Determine the [x, y] coordinate at the center of the cell enclosing the given text.  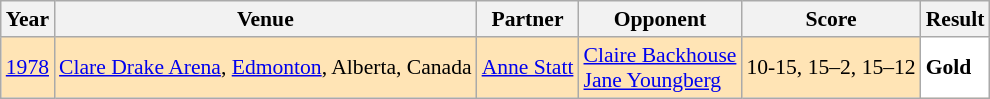
Venue [266, 19]
Gold [956, 68]
Claire Backhouse Jane Youngberg [660, 68]
Clare Drake Arena, Edmonton, Alberta, Canada [266, 68]
10-15, 15–2, 15–12 [830, 68]
Year [28, 19]
Score [830, 19]
1978 [28, 68]
Opponent [660, 19]
Partner [528, 19]
Result [956, 19]
Anne Statt [528, 68]
